Provide the (x, y) coordinate of the cell's center where the given text is located.  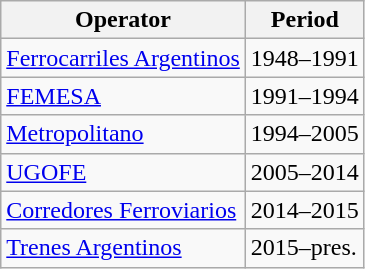
2015–pres. (304, 248)
Metropolitano (124, 134)
Ferrocarriles Argentinos (124, 58)
Corredores Ferroviarios (124, 210)
Period (304, 20)
UGOFE (124, 172)
1991–1994 (304, 96)
1948–1991 (304, 58)
Trenes Argentinos (124, 248)
2014–2015 (304, 210)
2005–2014 (304, 172)
1994–2005 (304, 134)
Operator (124, 20)
FEMESA (124, 96)
